Determine the [x, y] coordinate at the center of the cell enclosing the given text.  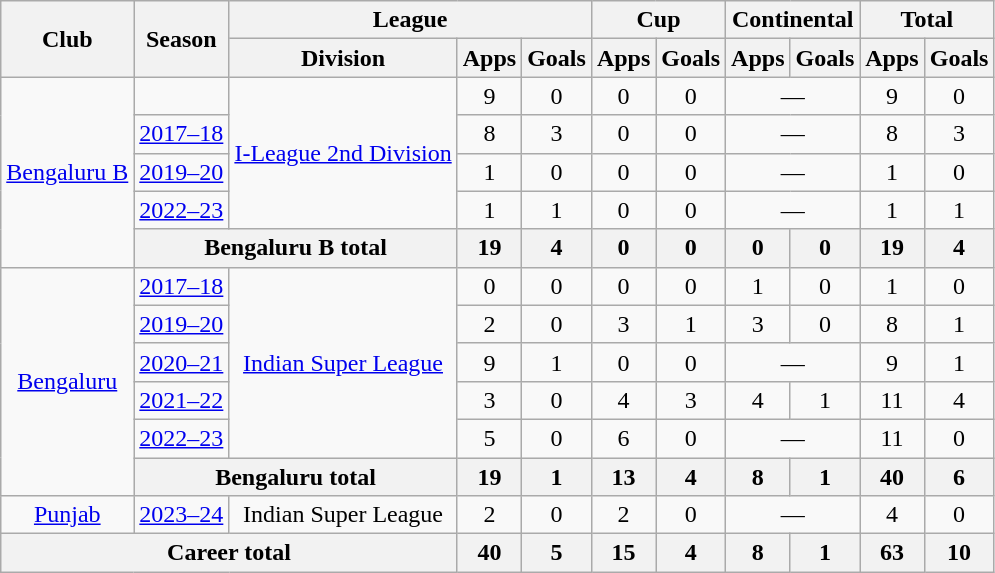
2020–21 [182, 362]
Bengaluru total [296, 477]
I-League 2nd Division [343, 153]
Total [927, 20]
Continental [793, 20]
League [410, 20]
Career total [229, 553]
15 [623, 553]
2021–22 [182, 400]
Season [182, 39]
13 [623, 477]
Bengaluru [68, 381]
2023–24 [182, 515]
Bengaluru B total [296, 248]
10 [959, 553]
63 [892, 553]
Cup [658, 20]
Division [343, 58]
Bengaluru B [68, 172]
Club [68, 39]
Punjab [68, 515]
